Capture the cell that displays the provided text and extract its [x, y] central coordinate. 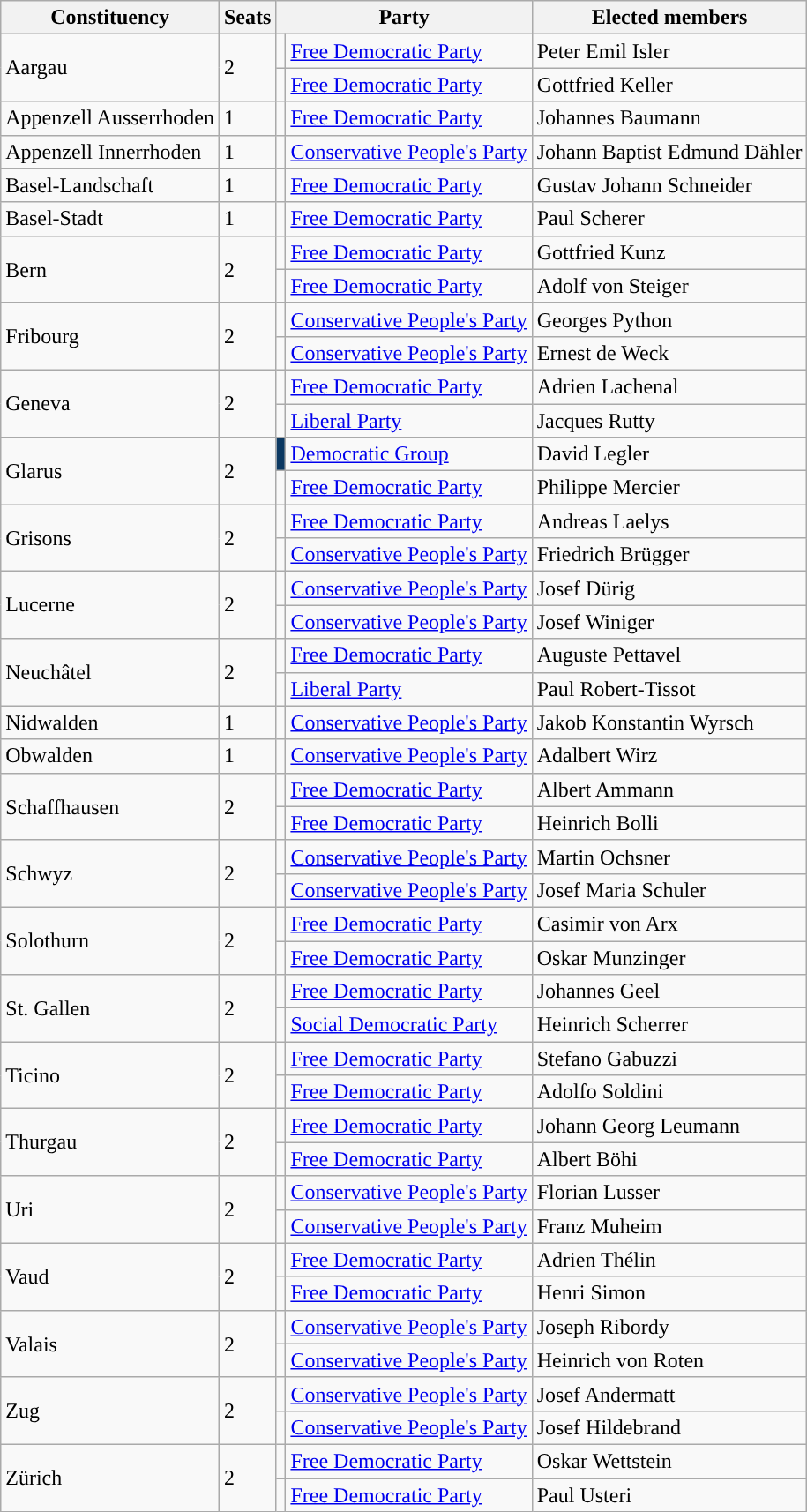
Appenzell Ausserrhoden [110, 118]
Albert Böhi [669, 1159]
Oskar Wettstein [669, 1461]
Adrien Thélin [669, 1260]
Josef Winiger [669, 622]
Jacques Rutty [669, 421]
Josef Hildebrand [669, 1427]
Martin Ochsner [669, 857]
Heinrich Scherrer [669, 1025]
Adolfo Soldini [669, 1092]
Johann Baptist Edmund Dähler [669, 152]
Franz Muheim [669, 1226]
Bern [110, 269]
Geneva [110, 403]
Jakob Konstantin Wyrsch [669, 722]
Heinrich von Roten [669, 1360]
Zürich [110, 1478]
Florian Lusser [669, 1193]
Casimir von Arx [669, 924]
Josef Maria Schuler [669, 890]
Appenzell Innerrhoden [110, 152]
Henri Simon [669, 1293]
Adrien Lachenal [669, 386]
Obwalden [110, 756]
Nidwalden [110, 722]
Johannes Baumann [669, 118]
Paul Usteri [669, 1495]
Peter Emil Isler [669, 51]
Gustav Johann Schneider [669, 185]
Josef Andermatt [669, 1394]
Gottfried Keller [669, 85]
Albert Ammann [669, 790]
Uri [110, 1209]
Valais [110, 1344]
Heinrich Bolli [669, 823]
Basel-Stadt [110, 219]
Seats [247, 18]
Paul Robert-Tissot [669, 689]
Neuchâtel [110, 672]
Thurgau [110, 1142]
Oskar Munzinger [669, 957]
Gottfried Kunz [669, 252]
Schaffhausen [110, 806]
Andreas Laelys [669, 521]
Fribourg [110, 336]
Vaud [110, 1276]
Elected members [669, 18]
Joseph Ribordy [669, 1327]
Paul Scherer [669, 219]
Johann Georg Leumann [669, 1126]
Ticino [110, 1075]
Basel-Landschaft [110, 185]
Georges Python [669, 319]
Party [404, 18]
Johannes Geel [669, 992]
Schwyz [110, 873]
Ernest de Weck [669, 353]
Friedrich Brügger [669, 555]
Constituency [110, 18]
Adolf von Steiger [669, 286]
St. Gallen [110, 1008]
David Legler [669, 454]
Stefano Gabuzzi [669, 1059]
Democratic Group [409, 454]
Zug [110, 1411]
Glarus [110, 471]
Josef Dürig [669, 588]
Lucerne [110, 605]
Social Democratic Party [409, 1025]
Auguste Pettavel [669, 655]
Philippe Mercier [669, 488]
Aargau [110, 68]
Adalbert Wirz [669, 756]
Solothurn [110, 940]
Grisons [110, 538]
